Capture the cell that displays the provided text and extract its (x, y) central coordinate. 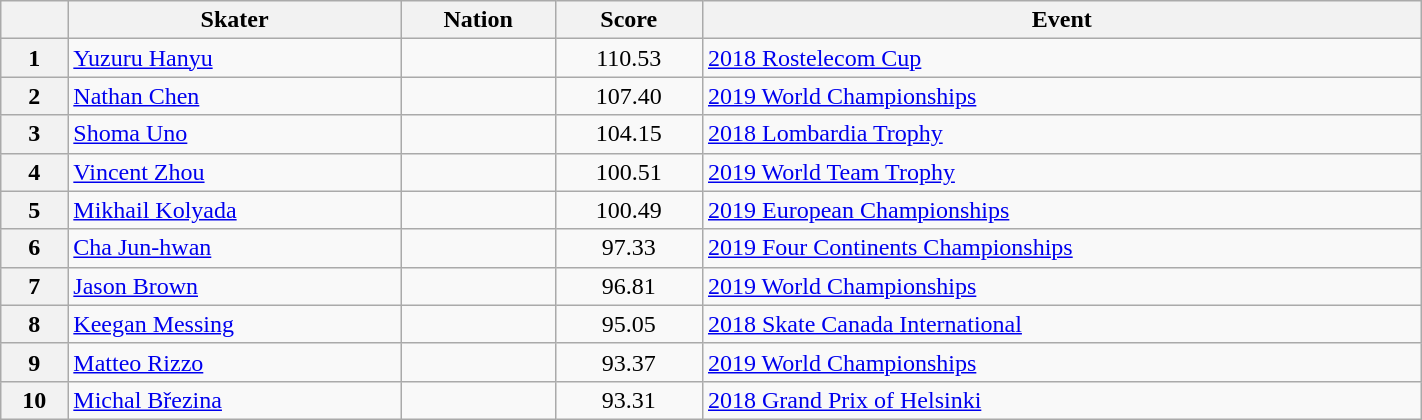
5 (34, 210)
4 (34, 172)
2018 Skate Canada International (1062, 324)
104.15 (628, 134)
110.53 (628, 58)
Matteo Rizzo (235, 362)
2018 Grand Prix of Helsinki (1062, 400)
Michal Březina (235, 400)
Yuzuru Hanyu (235, 58)
1 (34, 58)
2018 Rostelecom Cup (1062, 58)
93.37 (628, 362)
Event (1062, 20)
Score (628, 20)
Cha Jun-hwan (235, 248)
Nathan Chen (235, 96)
2019 World Team Trophy (1062, 172)
93.31 (628, 400)
7 (34, 286)
2019 Four Continents Championships (1062, 248)
Skater (235, 20)
Keegan Messing (235, 324)
Vincent Zhou (235, 172)
8 (34, 324)
3 (34, 134)
Shoma Uno (235, 134)
Mikhail Kolyada (235, 210)
Jason Brown (235, 286)
97.33 (628, 248)
2018 Lombardia Trophy (1062, 134)
Nation (478, 20)
2019 European Championships (1062, 210)
100.51 (628, 172)
9 (34, 362)
2 (34, 96)
95.05 (628, 324)
10 (34, 400)
6 (34, 248)
96.81 (628, 286)
100.49 (628, 210)
107.40 (628, 96)
